From the cell containing the given text, extract its center point as (x, y) coordinate. 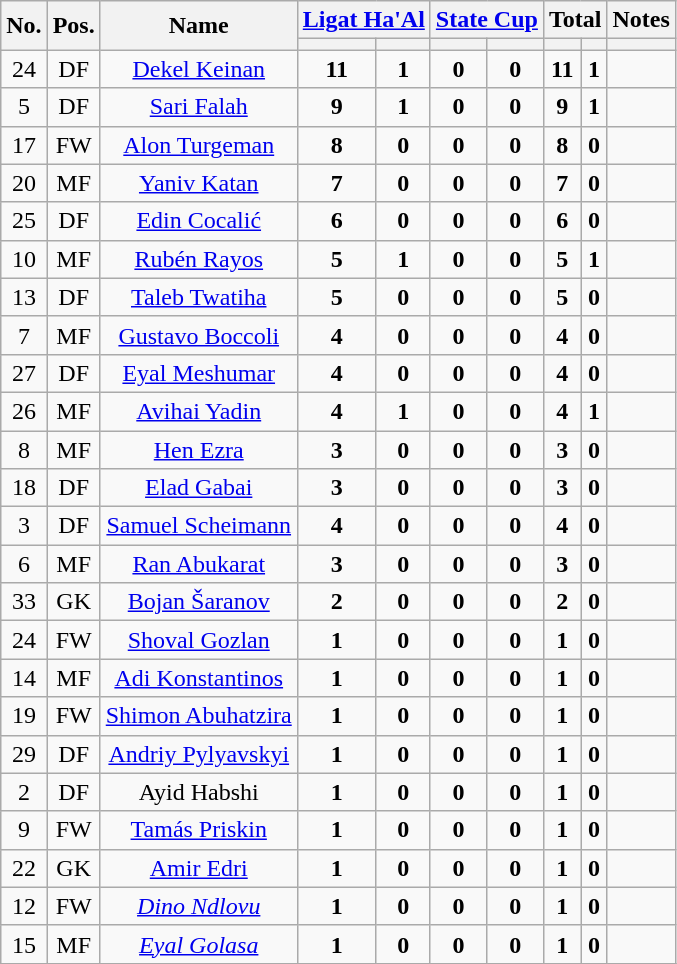
Adi Konstantinos (198, 678)
Notes (641, 20)
Name (198, 26)
Ayid Habshi (198, 792)
Sari Falah (198, 107)
Amir Edri (198, 868)
Eyal Meshumar (198, 373)
12 (24, 906)
State Cup (486, 20)
Edin Cocalić (198, 221)
26 (24, 411)
Ligat Ha'Al (364, 20)
Samuel Scheimann (198, 526)
Pos. (74, 26)
Dino Ndlovu (198, 906)
Hen Ezra (198, 449)
Bojan Šaranov (198, 602)
Elad Gabai (198, 488)
Eyal Golasa (198, 944)
Andriy Pylyavskyi (198, 754)
Rubén Rayos (198, 259)
19 (24, 716)
Yaniv Katan (198, 183)
27 (24, 373)
Alon Turgeman (198, 145)
10 (24, 259)
18 (24, 488)
Gustavo Boccoli (198, 335)
Total (575, 20)
20 (24, 183)
29 (24, 754)
Taleb Twatiha (198, 297)
13 (24, 297)
33 (24, 602)
Shimon Abuhatzira (198, 716)
25 (24, 221)
17 (24, 145)
Dekel Keinan (198, 69)
Avihai Yadin (198, 411)
No. (24, 26)
Tamás Priskin (198, 830)
Shoval Gozlan (198, 640)
Ran Abukarat (198, 564)
14 (24, 678)
15 (24, 944)
22 (24, 868)
